Return [x, y] of the center of cell containing provided text 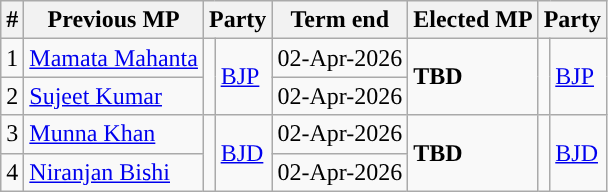
3 [12, 134]
Term end [340, 20]
Previous MP [114, 20]
Munna Khan [114, 134]
2 [12, 96]
Sujeet Kumar [114, 96]
Elected MP [473, 20]
1 [12, 58]
# [12, 20]
4 [12, 172]
Niranjan Bishi [114, 172]
Mamata Mahanta [114, 58]
